Provide the (X, Y) coordinate of the cell's center where the given text is located.  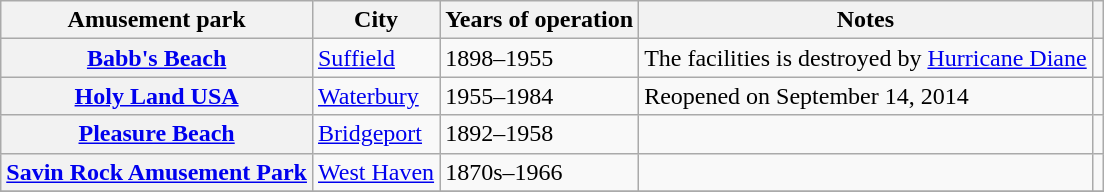
Amusement park (157, 20)
1870s–1966 (540, 172)
Waterbury (376, 96)
Reopened on September 14, 2014 (866, 96)
Bridgeport (376, 134)
1955–1984 (540, 96)
1898–1955 (540, 58)
Holy Land USA (157, 96)
Years of operation (540, 20)
1892–1958 (540, 134)
The facilities is destroyed by Hurricane Diane (866, 58)
West Haven (376, 172)
City (376, 20)
Notes (866, 20)
Savin Rock Amusement Park (157, 172)
Suffield (376, 58)
Pleasure Beach (157, 134)
Babb's Beach (157, 58)
